From the cell containing the given text, extract its center point as (X, Y) coordinate. 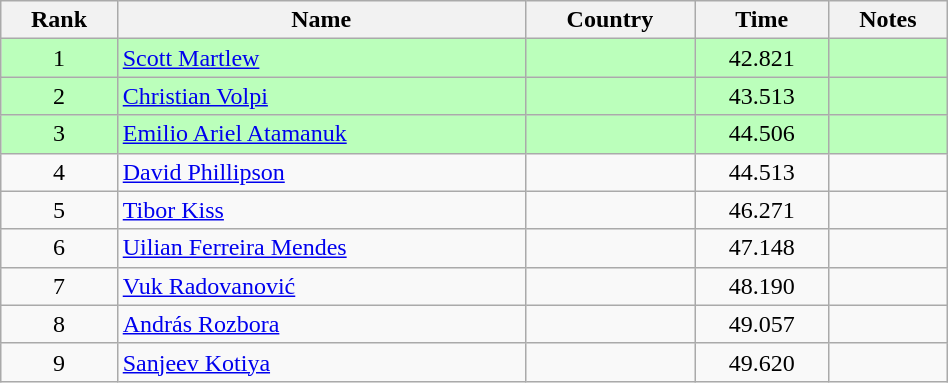
44.506 (762, 134)
Uilian Ferreira Mendes (321, 248)
48.190 (762, 286)
Emilio Ariel Atamanuk (321, 134)
46.271 (762, 210)
8 (59, 324)
44.513 (762, 172)
9 (59, 362)
3 (59, 134)
2 (59, 96)
Country (610, 20)
Christian Volpi (321, 96)
Tibor Kiss (321, 210)
5 (59, 210)
Name (321, 20)
Notes (888, 20)
1 (59, 58)
Time (762, 20)
Sanjeev Kotiya (321, 362)
49.057 (762, 324)
4 (59, 172)
7 (59, 286)
Vuk Radovanović (321, 286)
Rank (59, 20)
49.620 (762, 362)
47.148 (762, 248)
43.513 (762, 96)
Scott Martlew (321, 58)
András Rozbora (321, 324)
6 (59, 248)
David Phillipson (321, 172)
42.821 (762, 58)
